Determine the (X, Y) coordinate at the center of the cell enclosing the given text.  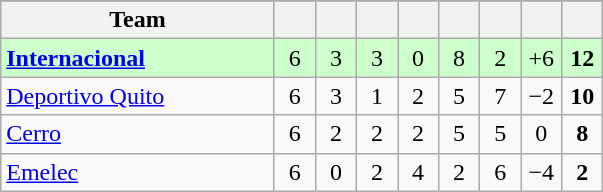
Cerro (138, 134)
Internacional (138, 58)
7 (500, 96)
10 (582, 96)
12 (582, 58)
Emelec (138, 172)
+6 (542, 58)
Deportivo Quito (138, 96)
−4 (542, 172)
1 (376, 96)
−2 (542, 96)
Team (138, 20)
4 (418, 172)
